Extract the [X, Y] coordinate from the center of the cell holding the provided text.  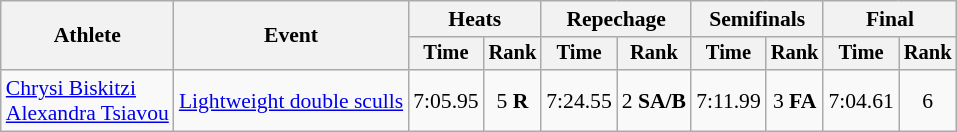
7:05.95 [446, 100]
7:11.99 [728, 100]
Lightweight double sculls [291, 100]
6 [928, 100]
Semifinals [757, 19]
2 SA/B [654, 100]
Repechage [616, 19]
Event [291, 36]
Athlete [88, 36]
7:04.61 [860, 100]
Heats [474, 19]
5 R [513, 100]
Final [890, 19]
3 FA [795, 100]
Chrysi BiskitziAlexandra Tsiavou [88, 100]
7:24.55 [578, 100]
